Capture the cell that displays the provided text and extract its [x, y] central coordinate. 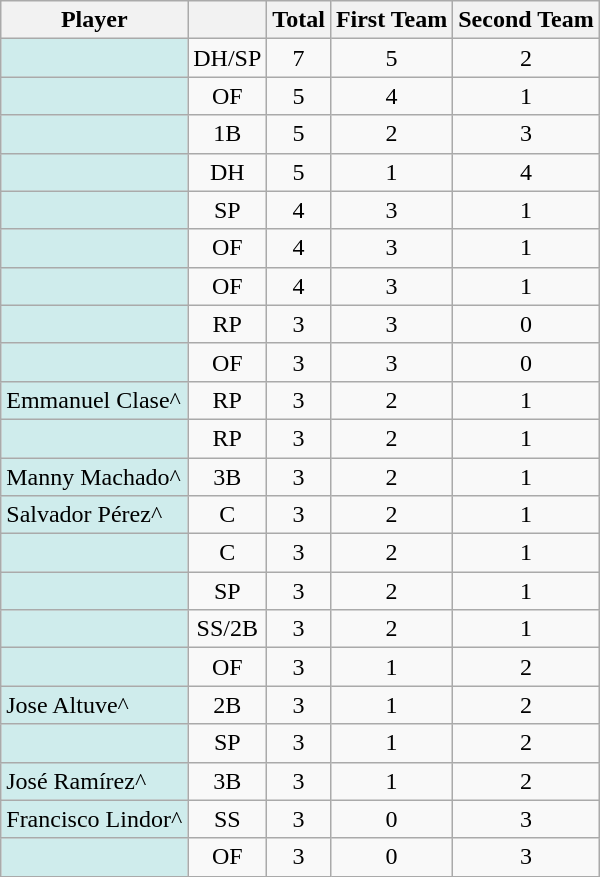
First Team [391, 20]
DH [228, 172]
Salvador Pérez^ [94, 515]
Jose Altuve^ [94, 705]
Total [299, 20]
Manny Machado^ [94, 477]
Second Team [526, 20]
José Ramírez^ [94, 781]
Player [94, 20]
DH/SP [228, 58]
SS [228, 819]
7 [299, 58]
1B [228, 134]
SS/2B [228, 629]
Francisco Lindor^ [94, 819]
2B [228, 705]
Emmanuel Clase^ [94, 400]
